For the text-containing cell, return its midpoint in [x, y] coordinate format. 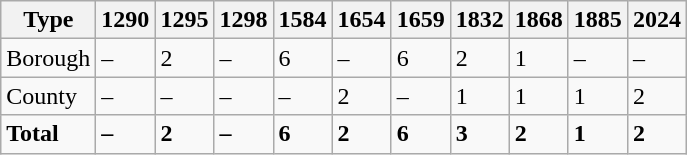
1298 [244, 20]
1654 [362, 20]
1832 [480, 20]
1868 [538, 20]
1295 [184, 20]
Type [48, 20]
3 [480, 134]
1584 [302, 20]
1659 [420, 20]
2024 [656, 20]
1290 [126, 20]
Total [48, 134]
Borough [48, 58]
County [48, 96]
1885 [598, 20]
